Output the [x, y] coordinate of the center of the cell containing the given text.  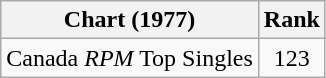
Canada RPM Top Singles [130, 58]
Chart (1977) [130, 20]
123 [292, 58]
Rank [292, 20]
